Return (X, Y) of the center of cell containing provided text 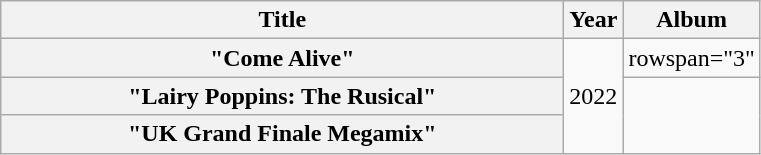
2022 (594, 96)
"UK Grand Finale Megamix" (282, 134)
rowspan="3" (692, 58)
"Come Alive" (282, 58)
Title (282, 20)
Year (594, 20)
"Lairy Poppins: The Rusical" (282, 96)
Album (692, 20)
